Return (x, y) of the center of cell containing provided text 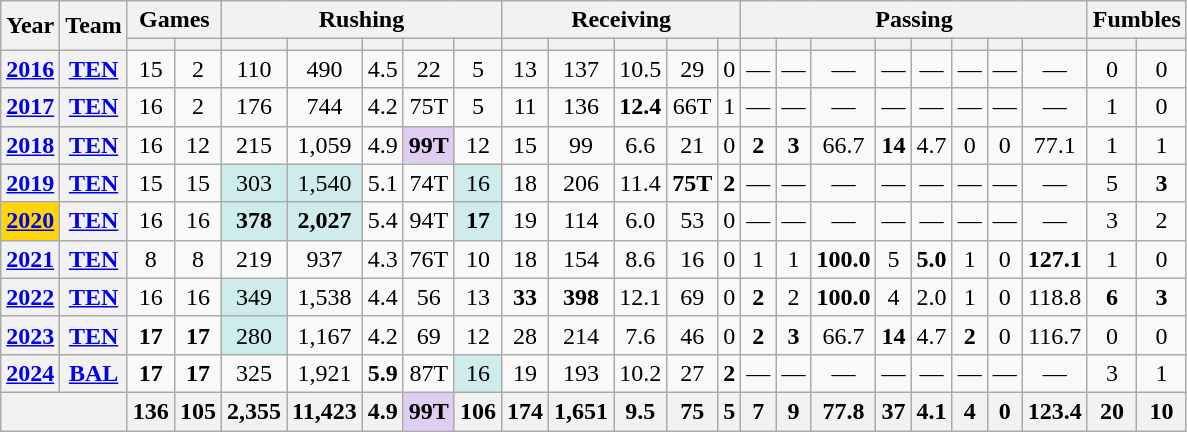
BAL (94, 373)
28 (524, 335)
4.1 (932, 411)
1,921 (325, 373)
77.8 (844, 411)
490 (325, 69)
4.4 (382, 297)
105 (198, 411)
2020 (30, 221)
2023 (30, 335)
7.6 (640, 335)
27 (692, 373)
106 (478, 411)
137 (582, 69)
174 (524, 411)
193 (582, 373)
87T (428, 373)
325 (254, 373)
37 (894, 411)
214 (582, 335)
29 (692, 69)
1,059 (325, 145)
1,651 (582, 411)
Rushing (361, 20)
937 (325, 259)
Year (30, 26)
1,538 (325, 297)
Team (94, 26)
10.2 (640, 373)
9.5 (640, 411)
744 (325, 107)
75 (692, 411)
2019 (30, 183)
11,423 (325, 411)
76T (428, 259)
46 (692, 335)
7 (758, 411)
11 (524, 107)
20 (1112, 411)
176 (254, 107)
Receiving (620, 20)
Passing (914, 20)
Fumbles (1136, 20)
5.0 (932, 259)
5.9 (382, 373)
116.7 (1054, 335)
2016 (30, 69)
6.6 (640, 145)
Games (174, 20)
99 (582, 145)
303 (254, 183)
1,167 (325, 335)
2017 (30, 107)
12.4 (640, 107)
2021 (30, 259)
2022 (30, 297)
5.1 (382, 183)
154 (582, 259)
6.0 (640, 221)
110 (254, 69)
2.0 (932, 297)
21 (692, 145)
398 (582, 297)
5.4 (382, 221)
2018 (30, 145)
53 (692, 221)
2024 (30, 373)
349 (254, 297)
378 (254, 221)
280 (254, 335)
6 (1112, 297)
66T (692, 107)
1,540 (325, 183)
4.5 (382, 69)
2,355 (254, 411)
123.4 (1054, 411)
9 (794, 411)
118.8 (1054, 297)
11.4 (640, 183)
127.1 (1054, 259)
114 (582, 221)
94T (428, 221)
56 (428, 297)
4.3 (382, 259)
33 (524, 297)
215 (254, 145)
10.5 (640, 69)
206 (582, 183)
77.1 (1054, 145)
74T (428, 183)
22 (428, 69)
219 (254, 259)
2,027 (325, 221)
12.1 (640, 297)
8.6 (640, 259)
